Extract the [x, y] coordinate from the center of the cell holding the provided text.  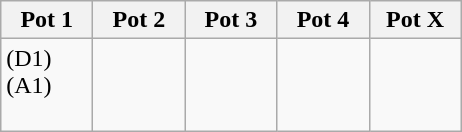
Pot 2 [139, 20]
Pot 1 [47, 20]
Pot X [415, 20]
(D1) (A1) [47, 85]
Pot 3 [231, 20]
Pot 4 [323, 20]
